Return (x, y) of the center of cell containing provided text 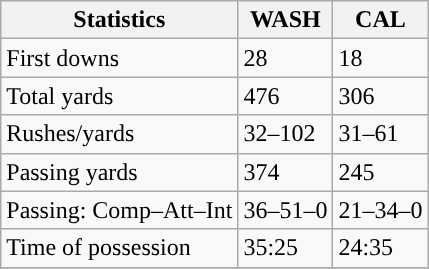
Total yards (120, 96)
21–34–0 (380, 210)
36–51–0 (286, 210)
Passing yards (120, 172)
32–102 (286, 134)
First downs (120, 58)
28 (286, 58)
Rushes/yards (120, 134)
306 (380, 96)
245 (380, 172)
476 (286, 96)
35:25 (286, 248)
18 (380, 58)
31–61 (380, 134)
Passing: Comp–Att–Int (120, 210)
WASH (286, 20)
CAL (380, 20)
Statistics (120, 20)
374 (286, 172)
Time of possession (120, 248)
24:35 (380, 248)
